Identify which cell holds the provided text, then report its [X, Y] central coordinate. 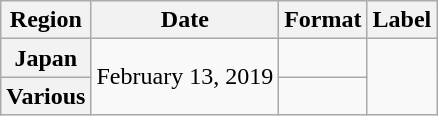
February 13, 2019 [185, 77]
Region [46, 20]
Japan [46, 58]
Various [46, 96]
Format [323, 20]
Date [185, 20]
Label [402, 20]
